Return (X, Y) of the center of cell containing provided text 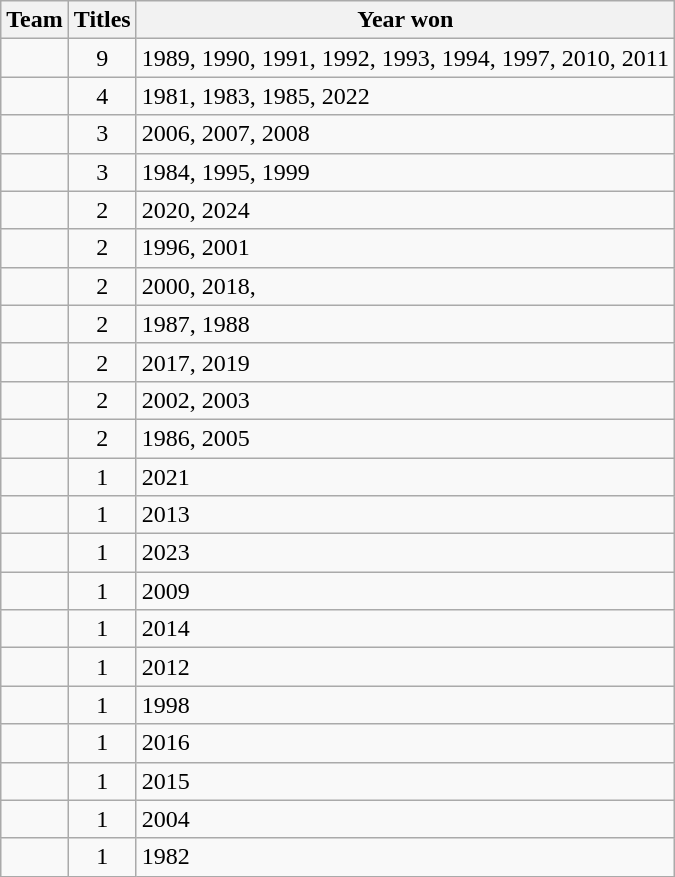
1981, 1983, 1985, 2022 (405, 96)
2004 (405, 819)
9 (102, 58)
2016 (405, 743)
2006, 2007, 2008 (405, 134)
2017, 2019 (405, 362)
1996, 2001 (405, 248)
2002, 2003 (405, 400)
Team (35, 20)
2023 (405, 553)
Year won (405, 20)
1986, 2005 (405, 438)
Titles (102, 20)
1984, 1995, 1999 (405, 172)
1998 (405, 705)
2012 (405, 667)
4 (102, 96)
2009 (405, 591)
2015 (405, 781)
1982 (405, 857)
2020, 2024 (405, 210)
2000, 2018, (405, 286)
2013 (405, 515)
1989, 1990, 1991, 1992, 1993, 1994, 1997, 2010, 2011 (405, 58)
2014 (405, 629)
1987, 1988 (405, 324)
2021 (405, 477)
